Scan for the cell matching the given text and deliver its [x, y] coordinate at center. 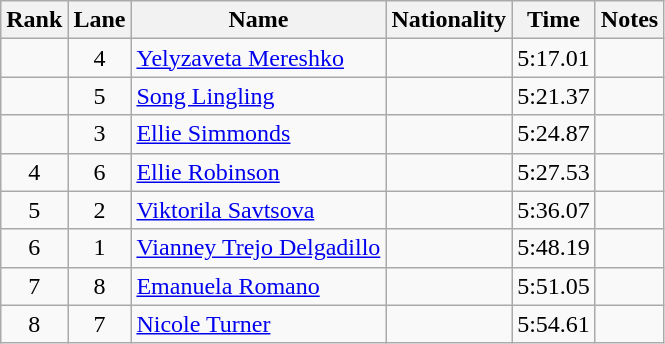
Ellie Simmonds [258, 134]
Song Lingling [258, 96]
5:21.37 [554, 96]
Viktorila Savtsova [258, 210]
5:24.87 [554, 134]
Yelyzaveta Mereshko [258, 58]
5:17.01 [554, 58]
5:54.61 [554, 324]
Time [554, 20]
Lane [100, 20]
Nationality [449, 20]
5:27.53 [554, 172]
Emanuela Romano [258, 286]
5:36.07 [554, 210]
Notes [629, 20]
Ellie Robinson [258, 172]
Name [258, 20]
Vianney Trejo Delgadillo [258, 248]
Rank [34, 20]
1 [100, 248]
2 [100, 210]
5:51.05 [554, 286]
Nicole Turner [258, 324]
5:48.19 [554, 248]
3 [100, 134]
